Scan for the cell matching the given text and deliver its (x, y) coordinate at center. 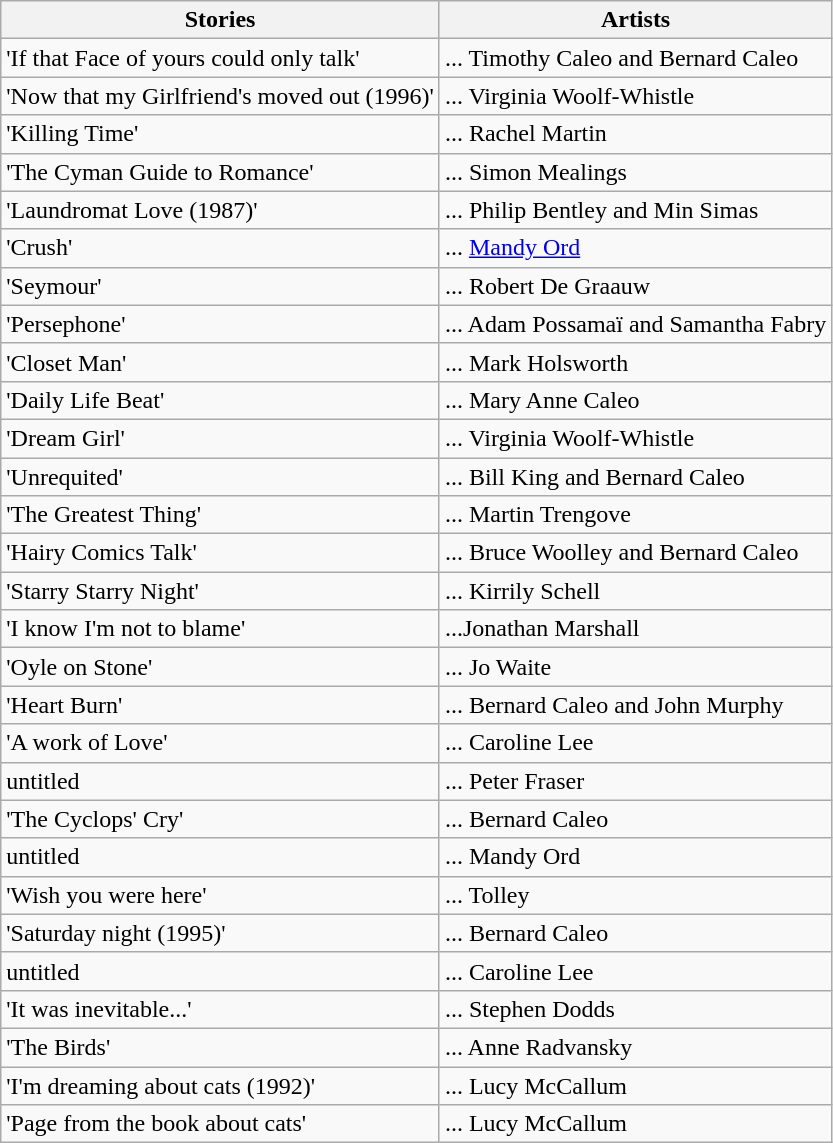
'Daily Life Beat' (220, 400)
'Starry Starry Night' (220, 591)
'The Cyman Guide to Romance' (220, 172)
... Stephen Dodds (635, 1009)
... Simon Mealings (635, 172)
'Hairy Comics Talk' (220, 553)
... Mark Holsworth (635, 362)
'Closet Man' (220, 362)
Stories (220, 20)
'I'm dreaming about cats (1992)' (220, 1085)
'If that Face of yours could only talk' (220, 58)
'The Cyclops' Cry' (220, 819)
'A work of Love' (220, 743)
... Peter Fraser (635, 781)
'Persephone' (220, 324)
'Page from the book about cats' (220, 1124)
'The Birds' (220, 1047)
'The Greatest Thing' (220, 515)
... Robert De Graauw (635, 286)
'Unrequited' (220, 477)
'Saturday night (1995)' (220, 933)
'Heart Burn' (220, 705)
'It was inevitable...' (220, 1009)
... Philip Bentley and Min Simas (635, 210)
... Mary Anne Caleo (635, 400)
... Bill King and Bernard Caleo (635, 477)
'Seymour' (220, 286)
'Now that my Girlfriend's moved out (1996)' (220, 96)
'Laundromat Love (1987)' (220, 210)
'I know I'm not to blame' (220, 629)
... Timothy Caleo and Bernard Caleo (635, 58)
... Anne Radvansky (635, 1047)
'Oyle on Stone' (220, 667)
'Killing Time' (220, 134)
'Wish you were here' (220, 895)
'Dream Girl' (220, 438)
... Kirrily Schell (635, 591)
... Tolley (635, 895)
'Crush' (220, 248)
... Jo Waite (635, 667)
... Adam Possamaï and Samantha Fabry (635, 324)
...Jonathan Marshall (635, 629)
... Martin Trengove (635, 515)
... Bernard Caleo and John Murphy (635, 705)
... Bruce Woolley and Bernard Caleo (635, 553)
... Rachel Martin (635, 134)
Artists (635, 20)
